Search for the cell housing the specified text and yield its [X, Y] center coordinate. 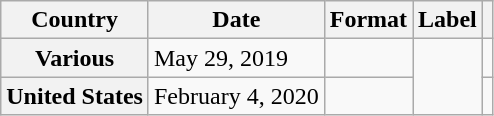
United States [75, 96]
Country [75, 20]
May 29, 2019 [236, 58]
Label [448, 20]
Various [75, 58]
February 4, 2020 [236, 96]
Date [236, 20]
Format [368, 20]
